Return [X, Y] of the center of cell containing provided text 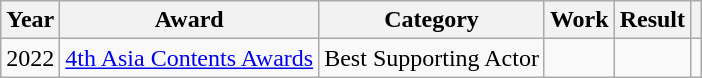
Award [190, 20]
Year [30, 20]
4th Asia Contents Awards [190, 58]
2022 [30, 58]
Category [432, 20]
Result [652, 20]
Work [579, 20]
Best Supporting Actor [432, 58]
